Locate the cell with the specified text and output its (x, y) center coordinate. 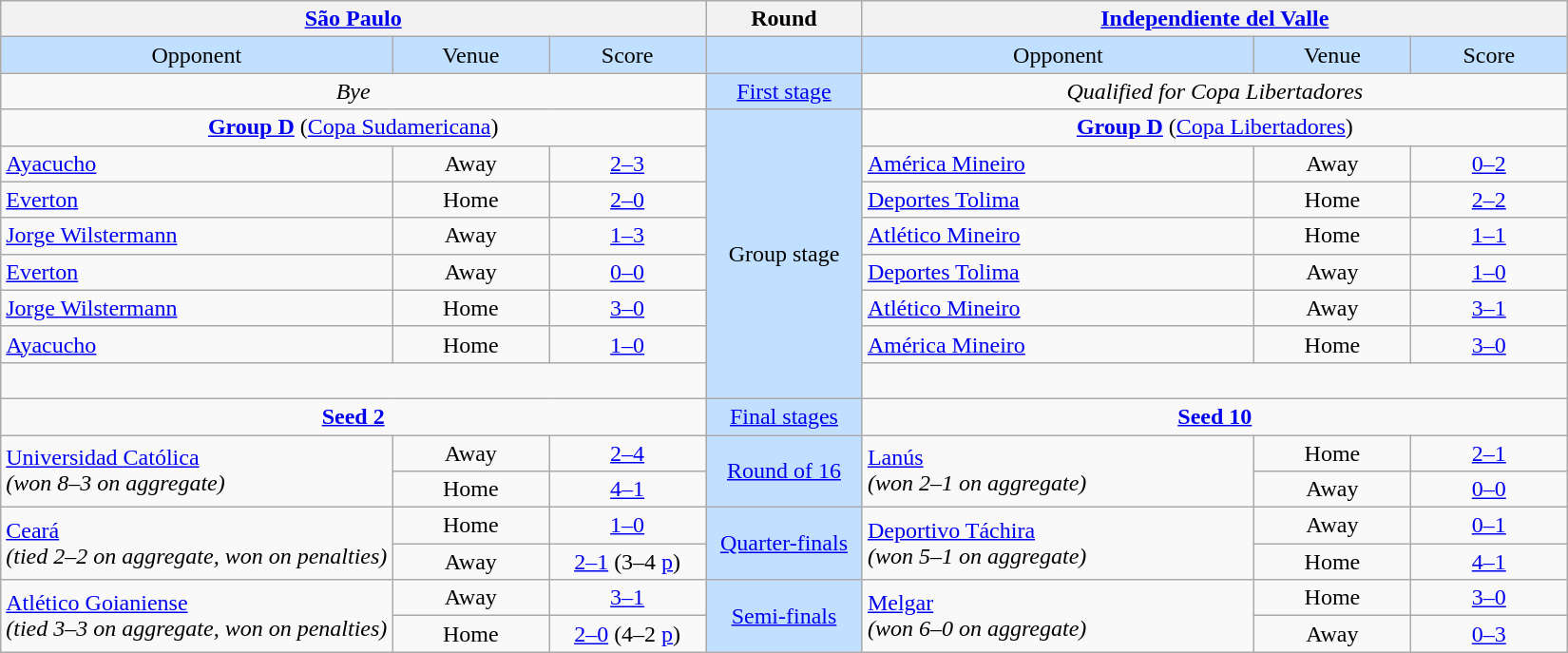
Lanús(won 2–1 on aggregate) (1058, 471)
Universidad Católica(won 8–3 on aggregate) (197, 471)
0–1 (1488, 526)
Seed 10 (1214, 416)
Melgar(won 6–0 on aggregate) (1058, 616)
0–3 (1488, 634)
Quarter-finals (785, 544)
Group D (Copa Libertadores) (1214, 127)
2–3 (627, 163)
2–1 (1488, 453)
Seed 2 (354, 416)
First stage (785, 91)
Bye (354, 91)
2–2 (1488, 200)
Ceará(tied 2–2 on aggregate, won on penalties) (197, 544)
Group D (Copa Sudamericana) (354, 127)
Atlético Goianiense(tied 3–3 on aggregate, won on penalties) (197, 616)
1–3 (627, 236)
2–1 (3–4 p) (627, 562)
Deportivo Táchira(won 5–1 on aggregate) (1058, 544)
São Paulo (354, 19)
Final stages (785, 416)
Semi-finals (785, 616)
2–0 (4–2 p) (627, 634)
Independiente del Valle (1214, 19)
1–1 (1488, 236)
2–0 (627, 200)
Round of 16 (785, 471)
Group stage (785, 254)
0–2 (1488, 163)
2–4 (627, 453)
Qualified for Copa Libertadores (1214, 91)
Round (785, 19)
